Return (x, y) of the center of cell containing provided text 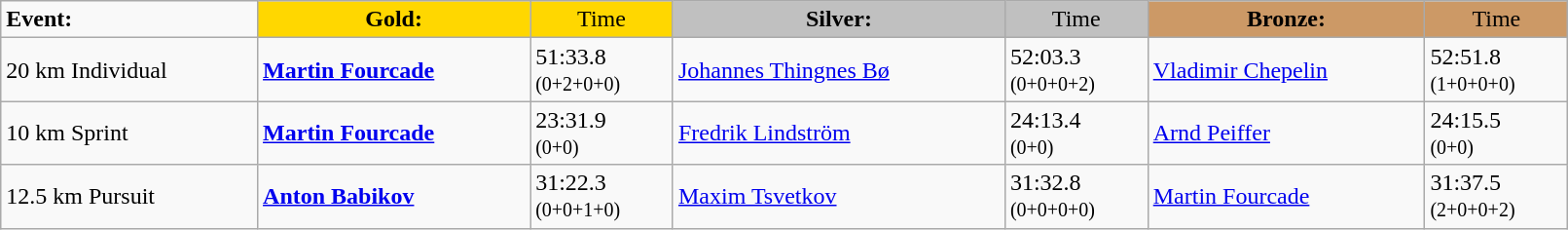
Anton Babikov (394, 197)
Silver: (839, 19)
24:13.4(0+0) (1076, 133)
51:33.8(0+2+0+0) (602, 70)
23:31.9(0+0) (602, 133)
Event: (129, 19)
Johannes Thingnes Bø (839, 70)
31:22.3(0+0+1+0) (602, 197)
24:15.5(0+0) (1497, 133)
Gold: (394, 19)
Vladimir Chepelin (1287, 70)
10 km Sprint (129, 133)
31:32.8(0+0+0+0) (1076, 197)
Arnd Peiffer (1287, 133)
52:51.8(1+0+0+0) (1497, 70)
Maxim Tsvetkov (839, 197)
12.5 km Pursuit (129, 197)
52:03.3(0+0+0+2) (1076, 70)
Bronze: (1287, 19)
Fredrik Lindström (839, 133)
20 km Individual (129, 70)
31:37.5(2+0+0+2) (1497, 197)
